Output the (X, Y) coordinate of the center of the cell containing the given text.  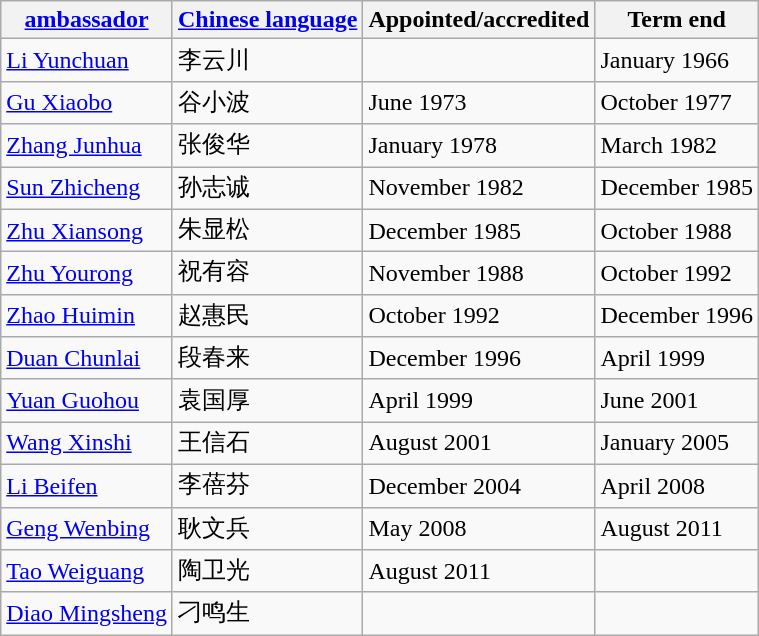
June 2001 (677, 400)
October 1988 (677, 230)
December 2004 (479, 486)
January 2005 (677, 444)
Zhao Huimin (87, 316)
袁国厚 (267, 400)
Yuan Guohou (87, 400)
Appointed/accredited (479, 20)
段春来 (267, 358)
李云川 (267, 60)
耿文兵 (267, 528)
Zhu Yourong (87, 274)
November 1988 (479, 274)
January 1978 (479, 146)
January 1966 (677, 60)
October 1977 (677, 102)
Sun Zhicheng (87, 188)
谷小波 (267, 102)
祝有容 (267, 274)
April 2008 (677, 486)
王信石 (267, 444)
张俊华 (267, 146)
Chinese language (267, 20)
June 1973 (479, 102)
孙志诚 (267, 188)
李蓓芬 (267, 486)
Li Beifen (87, 486)
赵惠民 (267, 316)
刁鸣生 (267, 614)
Term end (677, 20)
陶卫光 (267, 572)
Duan Chunlai (87, 358)
Wang Xinshi (87, 444)
Gu Xiaobo (87, 102)
Zhu Xiansong (87, 230)
朱显松 (267, 230)
August 2001 (479, 444)
Diao Mingsheng (87, 614)
Li Yunchuan (87, 60)
March 1982 (677, 146)
ambassador (87, 20)
Tao Weiguang (87, 572)
Zhang Junhua (87, 146)
May 2008 (479, 528)
November 1982 (479, 188)
Geng Wenbing (87, 528)
